Find where the given text appears and provide that cell's center as [X, Y] coordinate. 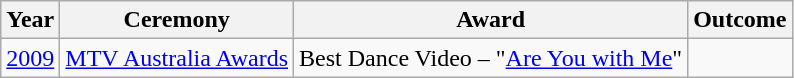
Ceremony [177, 20]
Award [491, 20]
MTV Australia Awards [177, 58]
Outcome [740, 20]
2009 [30, 58]
Best Dance Video – "Are You with Me" [491, 58]
Year [30, 20]
